Determine the (X, Y) coordinate at the center of the cell enclosing the given text.  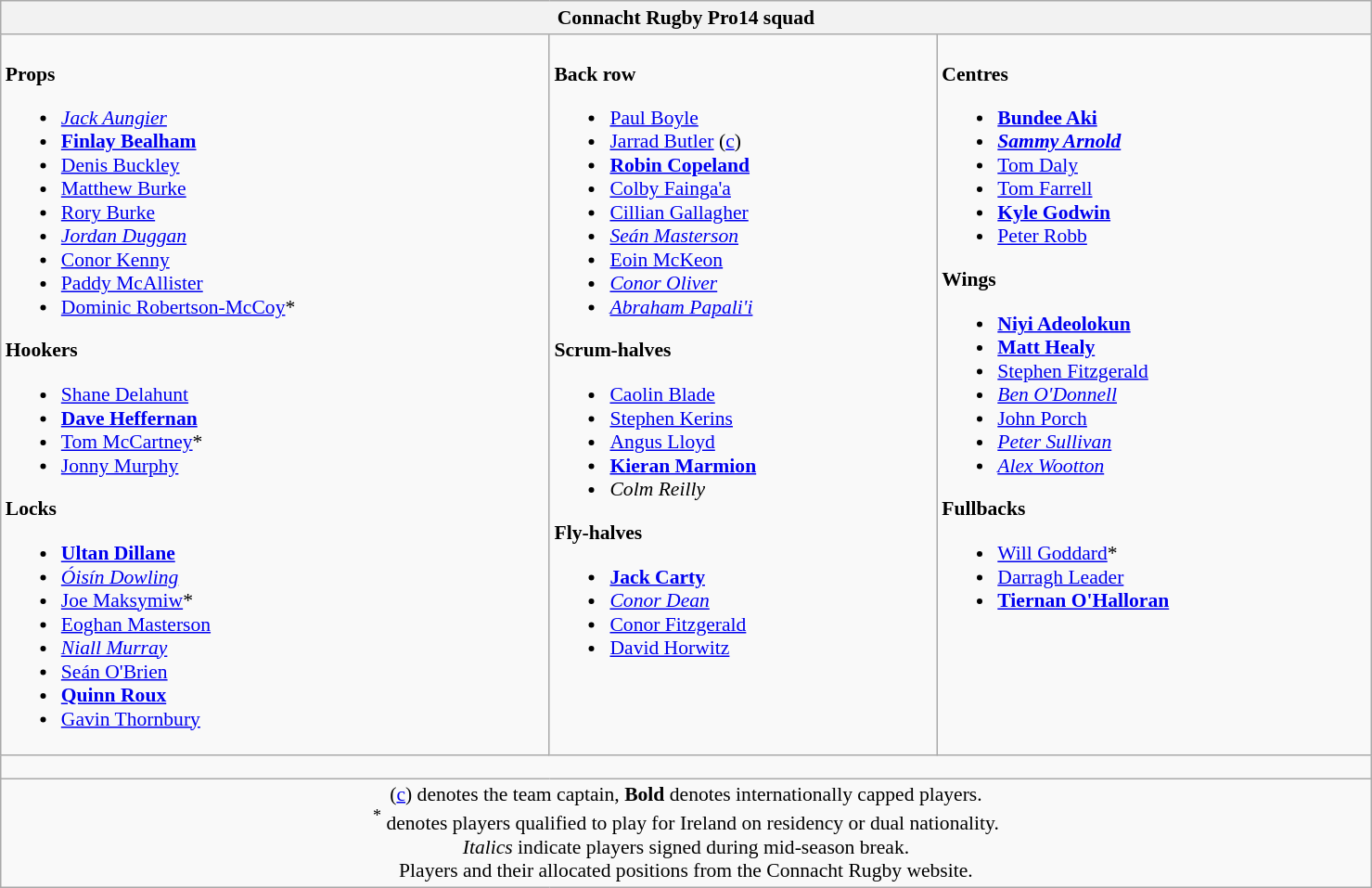
Connacht Rugby Pro14 squad (686, 18)
